Identify which cell holds the provided text, then report its [X, Y] central coordinate. 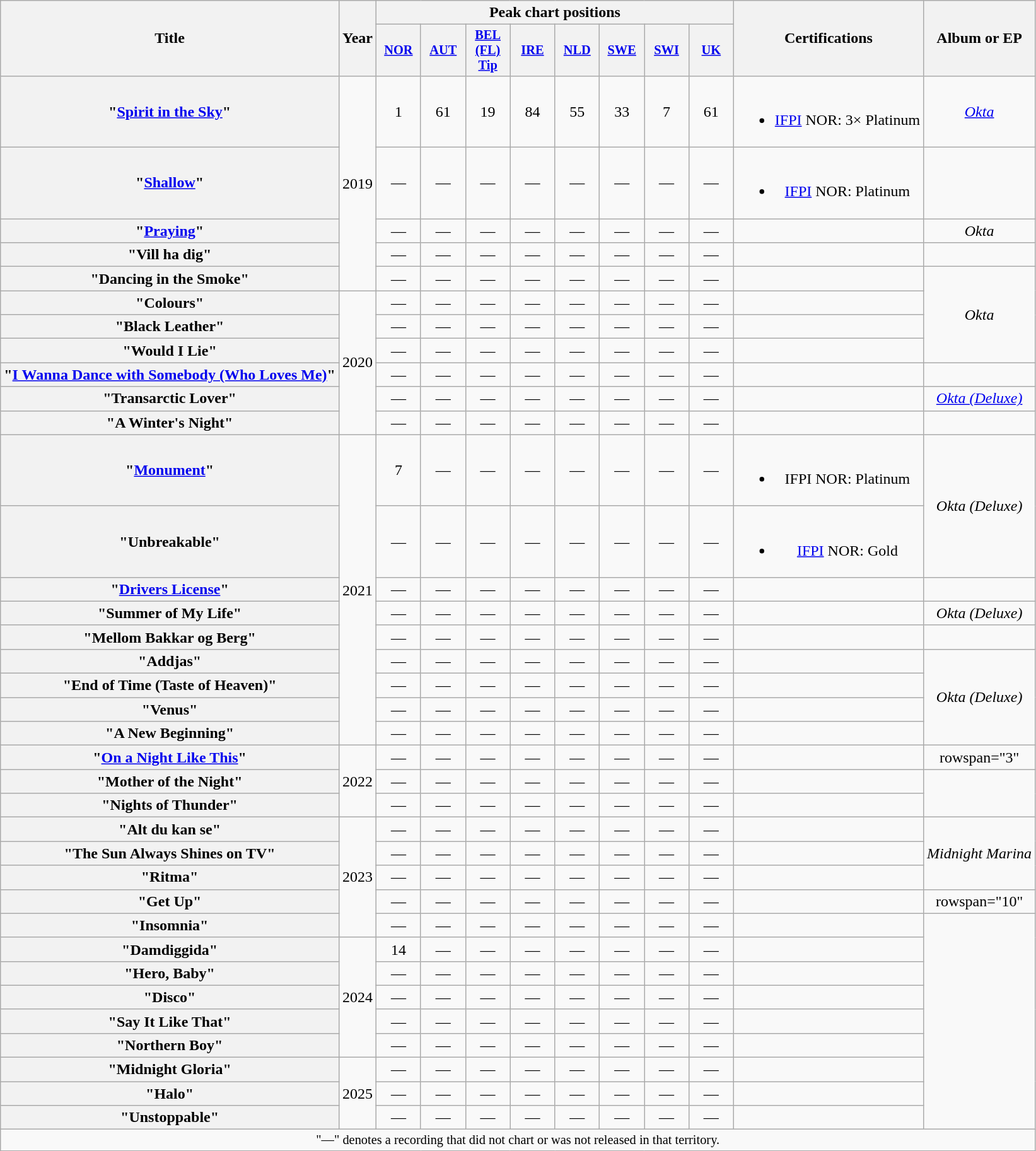
55 [578, 111]
Peak chart positions [555, 13]
"On a Night Like This" [170, 757]
"Drivers License" [170, 589]
"Damdiggida" [170, 949]
84 [532, 111]
NOR [399, 50]
"Venus" [170, 710]
"Midnight Gloria" [170, 1070]
"Colours" [170, 303]
"The Sun Always Shines on TV" [170, 853]
2024 [357, 997]
BEL(FL)Tip [488, 50]
UK [711, 50]
"Say It Like That" [170, 1021]
rowspan="3" [980, 757]
"Alt du kan se" [170, 829]
"Mellom Bakkar og Berg" [170, 637]
"Hero, Baby" [170, 973]
"Unbreakable" [170, 541]
SWE [622, 50]
"A Winter's Night" [170, 423]
2025 [357, 1094]
"Vill ha dig" [170, 255]
"End of Time (Taste of Heaven)" [170, 686]
2021 [357, 590]
"I Wanna Dance with Somebody (Who Loves Me)" [170, 375]
"Nights of Thunder" [170, 805]
"Dancing in the Smoke" [170, 279]
2020 [357, 363]
"Unstoppable" [170, 1118]
Year [357, 38]
2023 [357, 877]
AUT [443, 50]
"Halo" [170, 1094]
IFPI NOR: 3× Platinum [829, 111]
14 [399, 949]
"Summer of My Life" [170, 613]
"Shallow" [170, 183]
IRE [532, 50]
"Spirit in the Sky" [170, 111]
"Praying" [170, 231]
"Disco" [170, 997]
"Insomnia" [170, 925]
"Would I Lie" [170, 351]
"Transarctic Lover" [170, 399]
Title [170, 38]
2019 [357, 183]
Midnight Marina [980, 853]
NLD [578, 50]
1 [399, 111]
"Get Up" [170, 901]
"A New Beginning" [170, 733]
"Black Leather" [170, 327]
SWI [667, 50]
19 [488, 111]
IFPI NOR: Gold [829, 541]
"Monument" [170, 470]
Certifications [829, 38]
33 [622, 111]
2022 [357, 781]
"Mother of the Night" [170, 781]
rowspan="10" [980, 901]
Album or EP [980, 38]
"Northern Boy" [170, 1045]
"—" denotes a recording that did not chart or was not released in that territory. [518, 1140]
"Addjas" [170, 661]
"Ritma" [170, 877]
